Search for the cell housing the specified text and yield its [x, y] center coordinate. 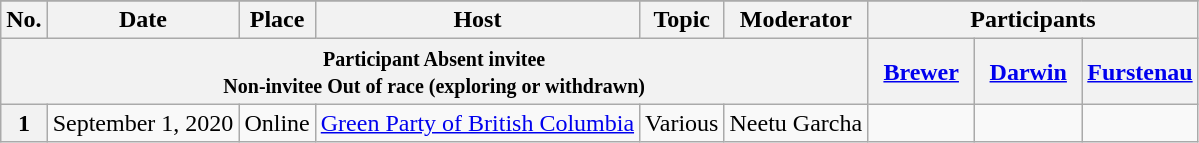
Brewer [922, 72]
Topic [682, 20]
Online [277, 123]
Host [477, 20]
Various [682, 123]
Neetu Garcha [796, 123]
Place [277, 20]
Participants [1034, 20]
Moderator [796, 20]
Furstenau [1140, 72]
Date [143, 20]
1 [24, 123]
Green Party of British Columbia [477, 123]
Darwin [1028, 72]
Participant Absent invitee Non-invitee Out of race (exploring or withdrawn) [434, 72]
No. [24, 20]
September 1, 2020 [143, 123]
